Detect which cell encompasses the target text, then output its (X, Y) center coordinate. 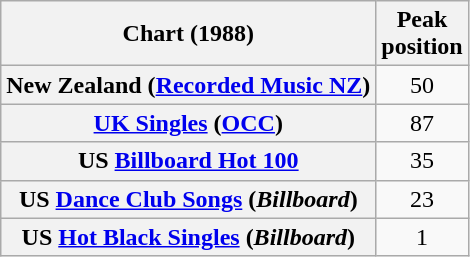
New Zealand (Recorded Music NZ) (188, 85)
US Billboard Hot 100 (188, 161)
US Dance Club Songs (Billboard) (188, 199)
23 (422, 199)
50 (422, 85)
35 (422, 161)
US Hot Black Singles (Billboard) (188, 237)
1 (422, 237)
Chart (1988) (188, 34)
Peakposition (422, 34)
87 (422, 123)
UK Singles (OCC) (188, 123)
